Locate the cell with the specified text and output its (X, Y) center coordinate. 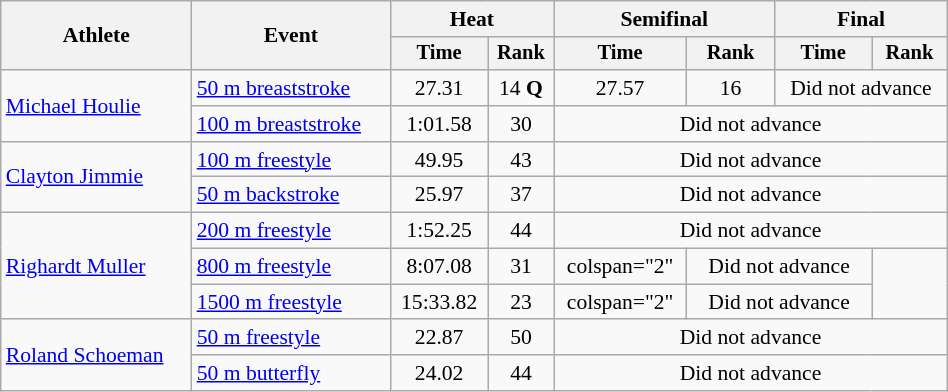
27.57 (620, 88)
49.95 (439, 160)
43 (521, 160)
22.87 (439, 338)
37 (521, 195)
23 (521, 302)
1:01.58 (439, 124)
50 m breaststroke (291, 88)
24.02 (439, 373)
200 m freestyle (291, 231)
Michael Houlie (96, 106)
100 m freestyle (291, 160)
Semifinal (664, 19)
Heat (472, 19)
8:07.08 (439, 267)
50 m butterfly (291, 373)
800 m freestyle (291, 267)
50 m freestyle (291, 338)
16 (730, 88)
27.31 (439, 88)
100 m breaststroke (291, 124)
Clayton Jimmie (96, 178)
Athlete (96, 36)
50 (521, 338)
1500 m freestyle (291, 302)
Righardt Muller (96, 266)
14 Q (521, 88)
25.97 (439, 195)
1:52.25 (439, 231)
31 (521, 267)
50 m backstroke (291, 195)
Event (291, 36)
30 (521, 124)
Roland Schoeman (96, 356)
Final (862, 19)
15:33.82 (439, 302)
